Detect which cell encompasses the target text, then output its (x, y) center coordinate. 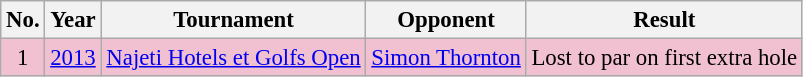
Lost to par on first extra hole (664, 58)
No. (23, 20)
Result (664, 20)
Tournament (234, 20)
Year (73, 20)
Simon Thornton (446, 58)
Najeti Hotels et Golfs Open (234, 58)
Opponent (446, 20)
2013 (73, 58)
1 (23, 58)
